Scan for the cell matching the given text and deliver its [x, y] coordinate at center. 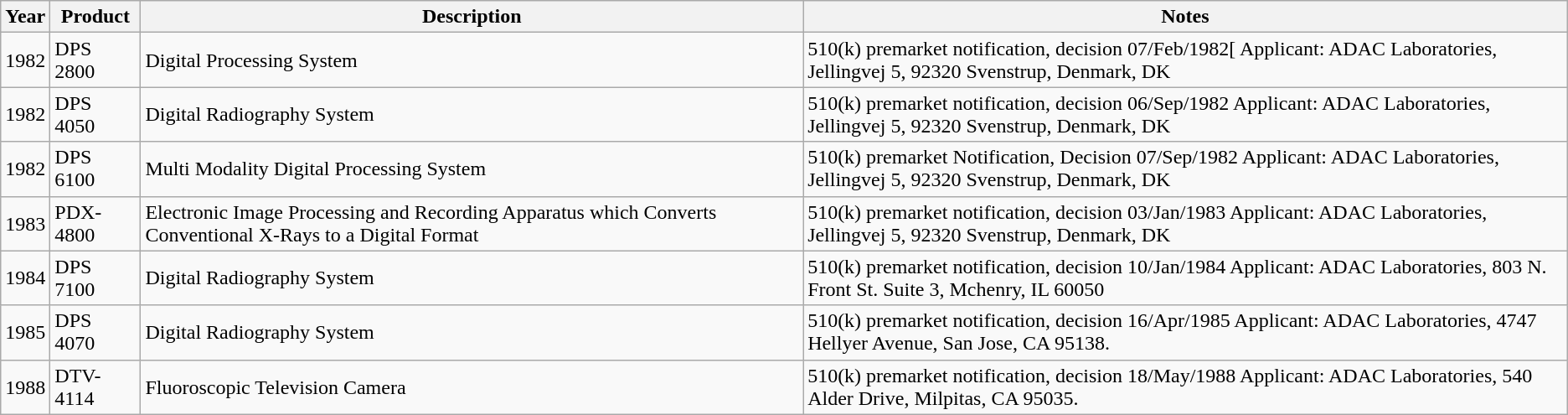
DPS 2800 [95, 60]
510(k) premarket notification, decision 07/Feb/1982[ Applicant: ADAC Laboratories, Jellingvej 5, 92320 Svenstrup, Denmark, DK [1186, 60]
510(k) premarket notification, decision 18/May/1988 Applicant: ADAC Laboratories, 540 Alder Drive, Milpitas, CA 95035. [1186, 387]
1984 [25, 278]
DTV-4114 [95, 387]
510(k) premarket notification, decision 03/Jan/1983 Applicant: ADAC Laboratories, Jellingvej 5, 92320 Svenstrup, Denmark, DK [1186, 223]
DPS 4050 [95, 114]
510(k) premarket Notification, Decision 07/Sep/1982 Applicant: ADAC Laboratories, Jellingvej 5, 92320 Svenstrup, Denmark, DK [1186, 169]
Description [472, 17]
DPS 7100 [95, 278]
510(k) premarket notification, decision 10/Jan/1984 Applicant: ADAC Laboratories, 803 N. Front St. Suite 3, Mchenry, IL 60050 [1186, 278]
Notes [1186, 17]
510(k) premarket notification, decision 06/Sep/1982 Applicant: ADAC Laboratories, Jellingvej 5, 92320 Svenstrup, Denmark, DK [1186, 114]
510(k) premarket notification, decision 16/Apr/1985 Applicant: ADAC Laboratories, 4747 Hellyer Avenue, San Jose, CA 95138. [1186, 332]
1983 [25, 223]
Multi Modality Digital Processing System [472, 169]
PDX-4800 [95, 223]
Year [25, 17]
DPS 6100 [95, 169]
DPS 4070 [95, 332]
1988 [25, 387]
Electronic Image Processing and Recording Apparatus which Converts Conventional X-Rays to a Digital Format [472, 223]
Product [95, 17]
Digital Processing System [472, 60]
Fluoroscopic Television Camera [472, 387]
1985 [25, 332]
